Find where the given text appears and provide that cell's center as [X, Y] coordinate. 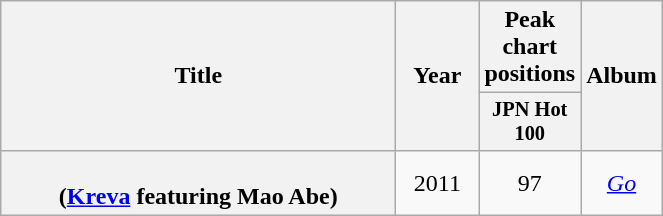
Year [438, 76]
JPN Hot 100 [530, 122]
(Kreva featuring Mao Abe) [198, 182]
Peak chart positions [530, 47]
Title [198, 76]
97 [530, 182]
Album [622, 76]
Go [622, 182]
2011 [438, 182]
